Search for the cell housing the specified text and yield its (X, Y) center coordinate. 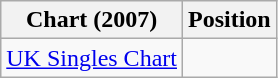
Position (229, 20)
Chart (2007) (92, 20)
UK Singles Chart (92, 58)
